Pinpoint the cell where the given text exists, returning its (x, y) midpoint coordinate. 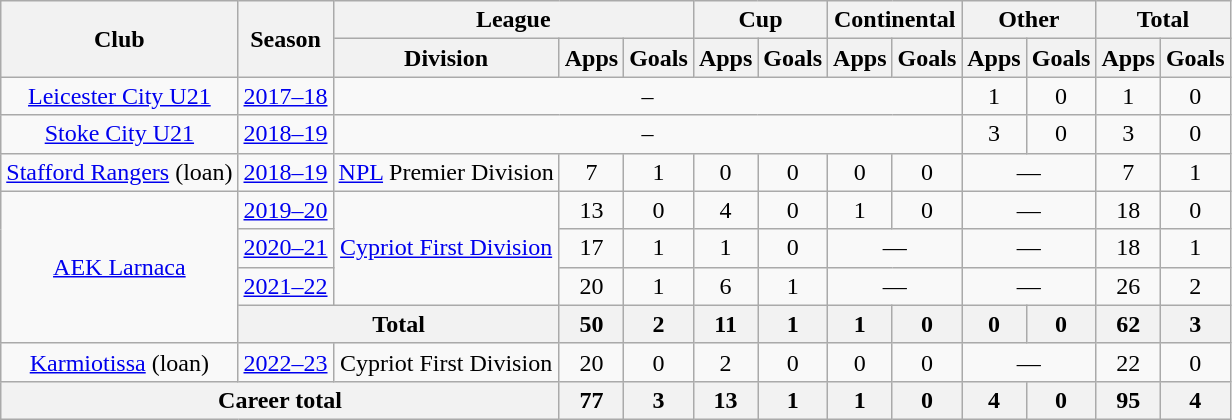
17 (591, 248)
NPL Premier Division (446, 172)
Division (446, 58)
77 (591, 400)
2021–22 (286, 286)
2017–18 (286, 96)
2022–23 (286, 362)
Cup (760, 20)
Other (1029, 20)
2019–20 (286, 210)
95 (1128, 400)
AEK Larnaca (120, 267)
Stafford Rangers (loan) (120, 172)
2020–21 (286, 248)
Career total (280, 400)
62 (1128, 324)
11 (725, 324)
Leicester City U21 (120, 96)
Continental (895, 20)
6 (725, 286)
50 (591, 324)
League (513, 20)
26 (1128, 286)
Stoke City U21 (120, 134)
Karmiotissa (loan) (120, 362)
Season (286, 39)
22 (1128, 362)
Club (120, 39)
